For the text-containing cell, return its midpoint in [x, y] coordinate format. 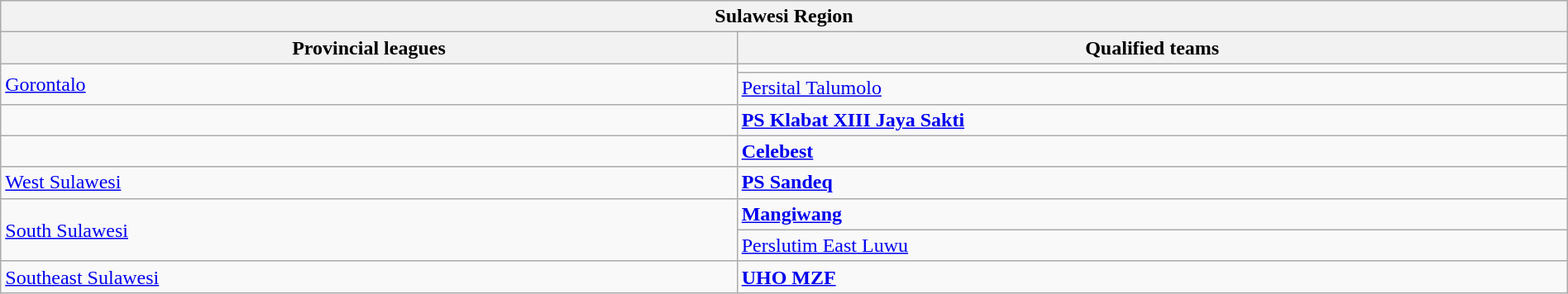
Celebest [1152, 151]
UHO MZF [1152, 277]
Gorontalo [369, 84]
PS Sandeq [1152, 183]
West Sulawesi [369, 183]
PS Klabat XIII Jaya Sakti [1152, 120]
South Sulawesi [369, 230]
Qualified teams [1152, 48]
Perslutim East Luwu [1152, 245]
Provincial leagues [369, 48]
Persital Talumolo [1152, 88]
Sulawesi Region [784, 17]
Southeast Sulawesi [369, 277]
Mangiwang [1152, 214]
